Identify which cell holds the provided text, then report its (X, Y) central coordinate. 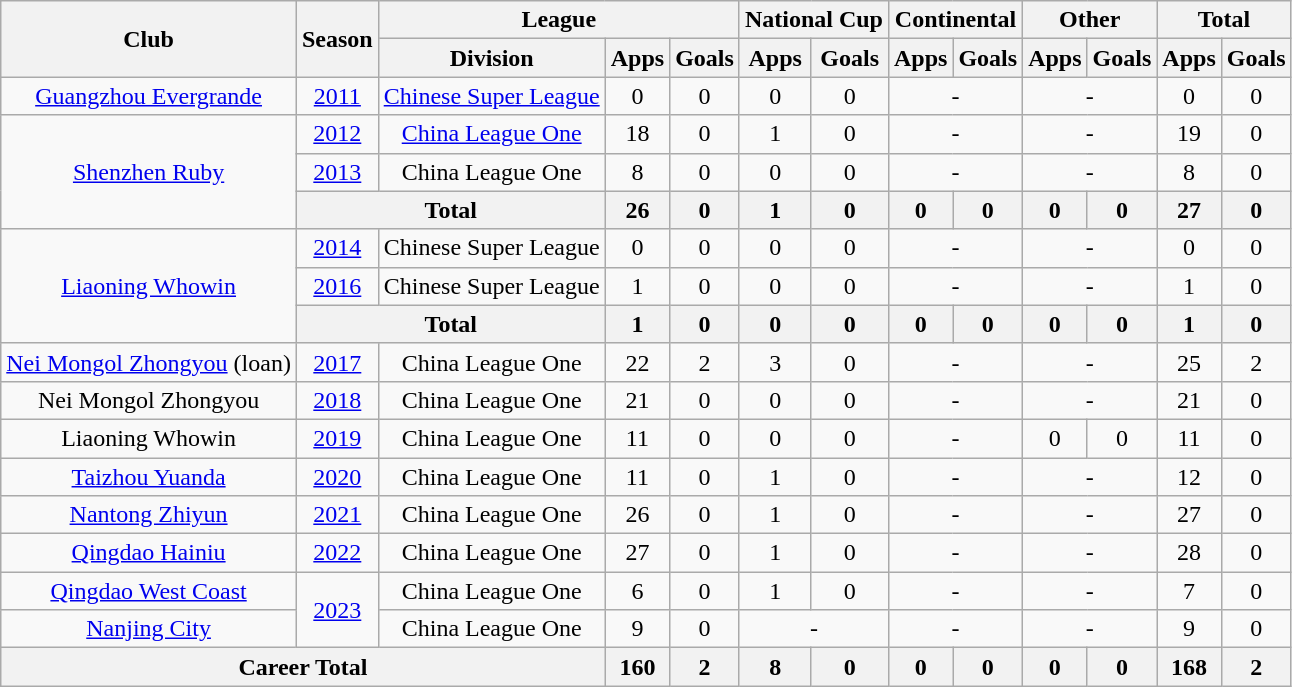
7 (1189, 591)
19 (1189, 134)
Guangzhou Evergrande (149, 96)
Continental (955, 20)
Career Total (303, 667)
Club (149, 39)
2022 (337, 553)
2017 (337, 362)
Shenzhen Ruby (149, 172)
2020 (337, 477)
Taizhou Yuanda (149, 477)
Division (492, 58)
Other (1090, 20)
2016 (337, 286)
168 (1189, 667)
Qingdao West Coast (149, 591)
28 (1189, 553)
Qingdao Hainiu (149, 553)
12 (1189, 477)
3 (775, 362)
2021 (337, 515)
2018 (337, 400)
22 (637, 362)
Nanjing City (149, 629)
2013 (337, 172)
Nei Mongol Zhongyou (loan) (149, 362)
2011 (337, 96)
160 (637, 667)
2012 (337, 134)
6 (637, 591)
Nantong Zhiyun (149, 515)
2023 (337, 610)
National Cup (814, 20)
Nei Mongol Zhongyou (149, 400)
2019 (337, 438)
2014 (337, 248)
Season (337, 39)
League (558, 20)
18 (637, 134)
25 (1189, 362)
